For the text-containing cell, return its midpoint in [X, Y] coordinate format. 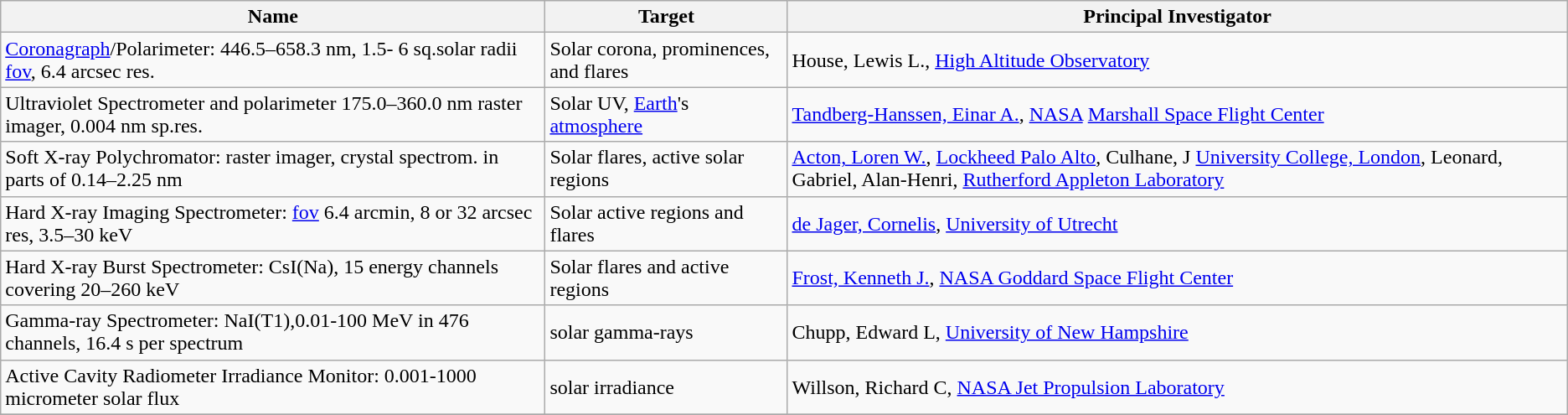
Active Cavity Radiometer Irradiance Monitor: 0.001-1000 micrometer solar flux [273, 387]
solar gamma-rays [667, 332]
Name [273, 17]
Willson, Richard C, NASA Jet Propulsion Laboratory [1178, 387]
Hard X-ray Burst Spectrometer: CsI(Na), 15 energy channels covering 20–260 keV [273, 278]
Tandberg-Hanssen, Einar A., NASA Marshall Space Flight Center [1178, 114]
Hard X-ray Imaging Spectrometer: fov 6.4 arcmin, 8 or 32 arcsec res, 3.5–30 keV [273, 223]
Acton, Loren W., Lockheed Palo Alto, Culhane, J University College, London, Leonard, Gabriel, Alan-Henri, Rutherford Appleton Laboratory [1178, 169]
Soft X-ray Polychromator: raster imager, crystal spectrom. in parts of 0.14–2.25 nm [273, 169]
Coronagraph/Polarimeter: 446.5–658.3 nm, 1.5- 6 sq.solar radii fov, 6.4 arcsec res. [273, 60]
Gamma-ray Spectrometer: NaI(T1),0.01-100 MeV in 476 channels, 16.4 s per spectrum [273, 332]
Solar active regions and flares [667, 223]
Solar corona, prominences, and flares [667, 60]
solar irradiance [667, 387]
Solar flares, active solar regions [667, 169]
Target [667, 17]
Principal Investigator [1178, 17]
Solar UV, Earth's atmosphere [667, 114]
Ultraviolet Spectrometer and polarimeter 175.0–360.0 nm raster imager, 0.004 nm sp.res. [273, 114]
Frost, Kenneth J., NASA Goddard Space Flight Center [1178, 278]
House, Lewis L., High Altitude Observatory [1178, 60]
de Jager, Cornelis, University of Utrecht [1178, 223]
Chupp, Edward L, University of New Hampshire [1178, 332]
Solar flares and active regions [667, 278]
